Output the [x, y] coordinate of the center of the cell containing the given text.  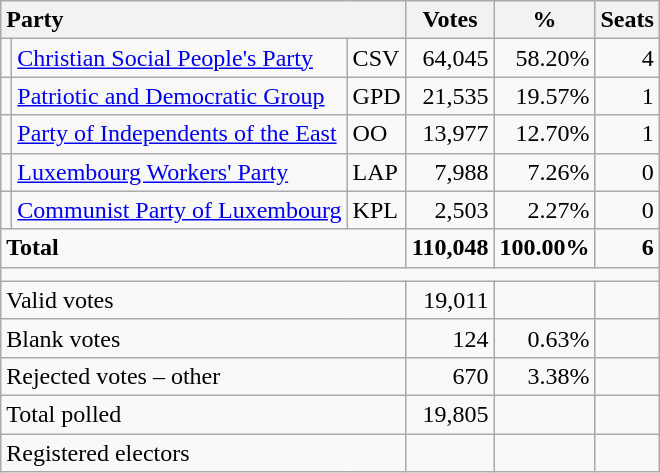
6 [627, 248]
2,503 [450, 210]
Communist Party of Luxembourg [180, 210]
Votes [450, 20]
Total [204, 248]
4 [627, 58]
Blank votes [204, 338]
Seats [627, 20]
GPD [376, 96]
19,805 [450, 414]
KPL [376, 210]
110,048 [450, 248]
OO [376, 134]
13,977 [450, 134]
0.63% [544, 338]
Luxembourg Workers' Party [180, 172]
Patriotic and Democratic Group [180, 96]
58.20% [544, 58]
LAP [376, 172]
7.26% [544, 172]
Christian Social People's Party [180, 58]
Rejected votes – other [204, 376]
Valid votes [204, 300]
Party [204, 20]
64,045 [450, 58]
7,988 [450, 172]
21,535 [450, 96]
100.00% [544, 248]
19.57% [544, 96]
670 [450, 376]
Registered electors [204, 453]
Total polled [204, 414]
19,011 [450, 300]
3.38% [544, 376]
% [544, 20]
124 [450, 338]
2.27% [544, 210]
12.70% [544, 134]
CSV [376, 58]
Party of Independents of the East [180, 134]
